Pinpoint the cell where the given text exists, returning its [x, y] midpoint coordinate. 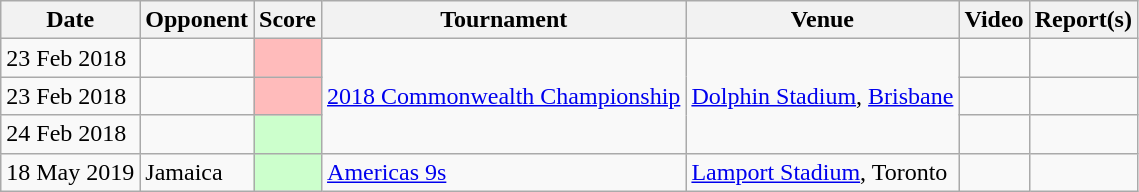
Video [994, 20]
Dolphin Stadium, Brisbane [822, 96]
Score [288, 20]
Americas 9s [504, 172]
Opponent [197, 20]
Lamport Stadium, Toronto [822, 172]
24 Feb 2018 [70, 134]
Date [70, 20]
Tournament [504, 20]
2018 Commonwealth Championship [504, 96]
Report(s) [1083, 20]
18 May 2019 [70, 172]
Venue [822, 20]
Jamaica [197, 172]
